Scan for the cell matching the given text and deliver its (x, y) coordinate at center. 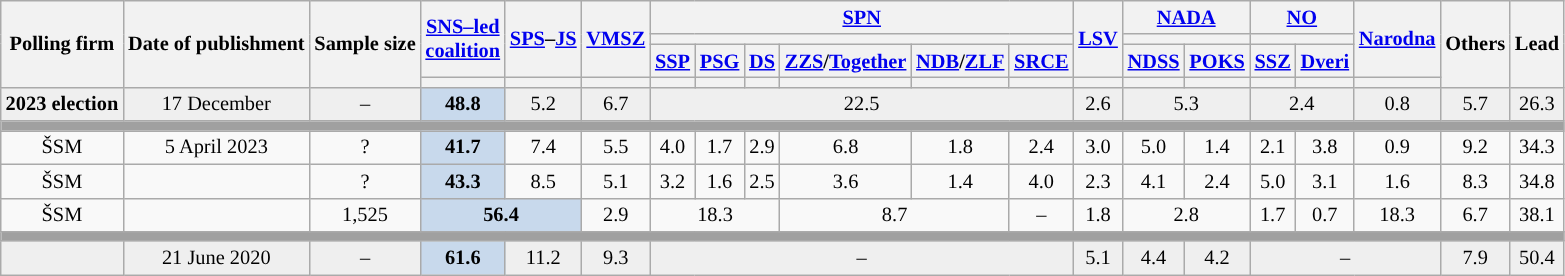
1,525 (364, 215)
9.3 (616, 258)
NO (1302, 17)
PSG (720, 61)
POKS (1216, 61)
8.3 (1475, 181)
5.7 (1475, 104)
21 June 2020 (216, 258)
SRCE (1041, 61)
NADA (1186, 17)
Polling firm (62, 44)
3.6 (846, 181)
NDB/ZLF (960, 61)
22.5 (862, 104)
Others (1475, 44)
2.5 (762, 181)
4.2 (1216, 258)
0.9 (1397, 147)
50.4 (1537, 258)
34.3 (1537, 147)
11.2 (544, 258)
2.6 (1098, 104)
3.1 (1325, 181)
4.4 (1154, 258)
2023 election (62, 104)
43.3 (463, 181)
Sample size (364, 44)
8.7 (894, 215)
3.8 (1325, 147)
48.8 (463, 104)
Date of publishment (216, 44)
NDSS (1154, 61)
Dveri (1325, 61)
3.0 (1098, 147)
7.9 (1475, 258)
0.8 (1397, 104)
41.7 (463, 147)
17 December (216, 104)
0.7 (1325, 215)
SPS–JS (544, 38)
9.2 (1475, 147)
4.1 (1154, 181)
3.2 (672, 181)
56.4 (502, 215)
Narodna (1397, 38)
61.6 (463, 258)
6.8 (846, 147)
SPN (862, 17)
SNS–ledcoalition (463, 38)
ZZS/Together (846, 61)
5.2 (544, 104)
5 April 2023 (216, 147)
34.8 (1537, 181)
5.5 (616, 147)
LSV (1098, 38)
38.1 (1537, 215)
2.1 (1273, 147)
SSP (672, 61)
8.5 (544, 181)
Lead (1537, 44)
VMSZ (616, 38)
SSZ (1273, 61)
7.4 (544, 147)
5.3 (1186, 104)
DS (762, 61)
2.3 (1098, 181)
26.3 (1537, 104)
2.8 (1186, 215)
